Capture the cell that displays the provided text and extract its [x, y] central coordinate. 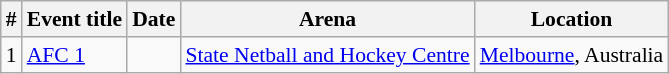
Date [154, 19]
Event title [74, 19]
1 [12, 55]
# [12, 19]
State Netball and Hockey Centre [327, 55]
Location [572, 19]
Arena [327, 19]
Melbourne, Australia [572, 55]
AFC 1 [74, 55]
